Provide the [x, y] coordinate of the cell's center where the given text is located.  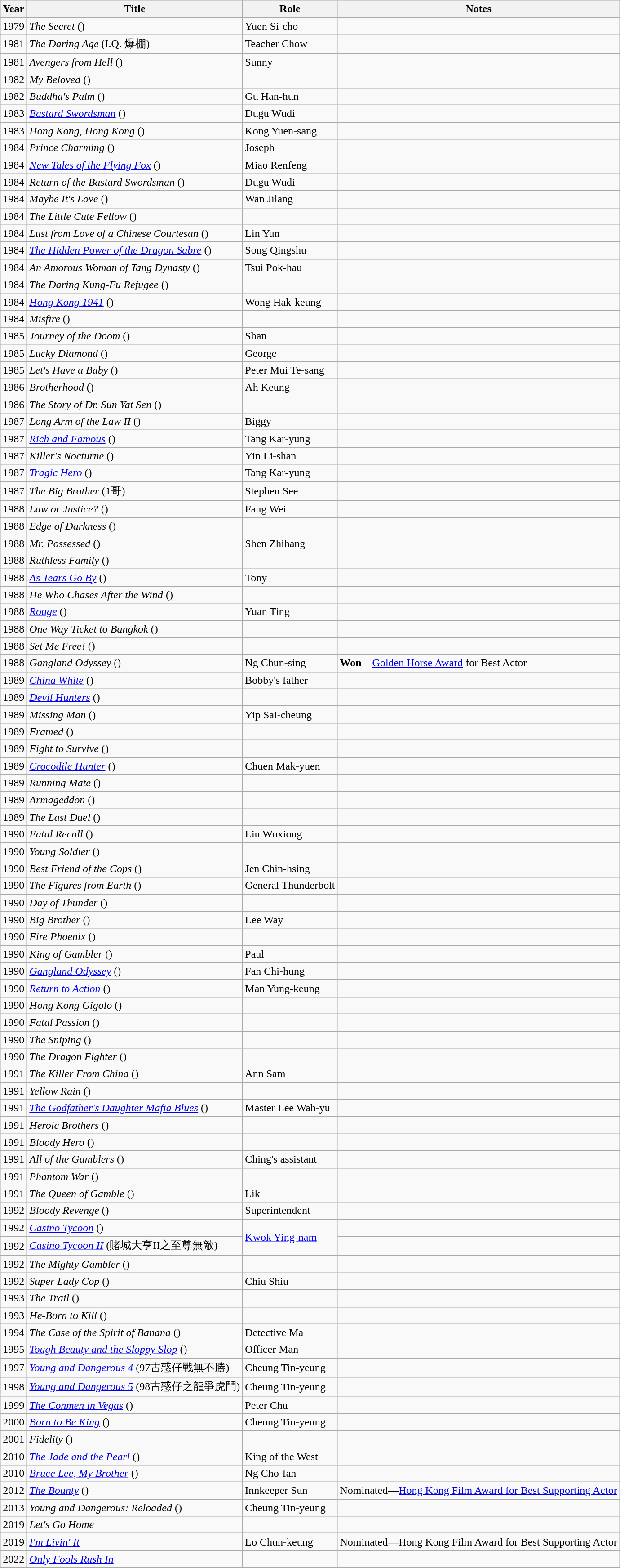
Chiu Shiu [290, 1281]
Shan [290, 336]
The Trail () [135, 1298]
Yuen Si-cho [290, 26]
Sunny [290, 62]
Master Lee Wah-yu [290, 1108]
1998 [13, 1387]
Yip Sai-cheung [290, 714]
1995 [13, 1350]
Misfire () [135, 319]
Officer Man [290, 1350]
Role [290, 9]
Casino Tycoon II (賭城大亨II之至尊無敵) [135, 1246]
The Little Cute Fellow () [135, 216]
Journey of the Doom () [135, 336]
The Godfather's Daughter Mafia Blues () [135, 1108]
China White () [135, 680]
1999 [13, 1405]
Miao Renfeng [290, 165]
The Secret () [135, 26]
Maybe It's Love () [135, 199]
Return to Action () [135, 988]
Yellow Rain () [135, 1091]
Ah Keung [290, 388]
Framed () [135, 731]
Peter Chu [290, 1405]
The Hidden Power of the Dragon Sabre () [135, 250]
Missing Man () [135, 714]
Let's Have a Baby () [135, 370]
George [290, 353]
Law or Justice? () [135, 509]
Jen Chin-hsing [290, 869]
Ruthless Family () [135, 561]
Mr. Possessed () [135, 543]
I'm Livin' It [135, 1542]
Title [135, 9]
Avengers from Hell () [135, 62]
Lucky Diamond () [135, 353]
Long Arm of the Law II () [135, 422]
Song Qingshu [290, 250]
Running Mate () [135, 783]
Killer's Nocturne () [135, 456]
2022 [13, 1559]
King of the West [290, 1456]
Lo Chun-keung [290, 1542]
Tony [290, 578]
The Killer From China () [135, 1074]
Best Friend of the Cops () [135, 869]
As Tears Go By () [135, 578]
Yin Li-shan [290, 456]
Fidelity () [135, 1439]
Day of Thunder () [135, 903]
Kwok Ying-nam [290, 1237]
Rouge () [135, 612]
The Bounty () [135, 1491]
Teacher Chow [290, 44]
Stephen See [290, 491]
Bloody Hero () [135, 1142]
Edge of Darkness () [135, 526]
The Conmen in Vegas () [135, 1405]
Let's Go Home [135, 1525]
Fatal Recall () [135, 834]
My Beloved () [135, 80]
Ann Sam [290, 1074]
Crocodile Hunter () [135, 766]
Lee Way [290, 920]
Yuan Ting [290, 612]
2000 [13, 1422]
Bloody Revenge () [135, 1211]
Fire Phoenix () [135, 937]
Tough Beauty and the Sloppy Slop () [135, 1350]
Ng Chun-sing [290, 663]
The Big Brother (1哥) [135, 491]
Ng Cho-fan [290, 1474]
Prince Charming () [135, 148]
Buddha's Palm () [135, 97]
An Amorous Woman of Tang Dynasty () [135, 267]
1994 [13, 1332]
All of the Gamblers () [135, 1159]
1979 [13, 26]
Rich and Famous () [135, 439]
Bruce Lee, My Brother () [135, 1474]
He Who Chases After the Wind () [135, 595]
Lust from Love of a Chinese Courtesan () [135, 233]
Gu Han-hun [290, 97]
Fan Chi-hung [290, 971]
Young and Dangerous: Reloaded () [135, 1508]
Tragic Hero () [135, 473]
Man Yung-keung [290, 988]
Big Brother () [135, 920]
The Dragon Fighter () [135, 1057]
The Queen of Gamble () [135, 1194]
Lin Yun [290, 233]
Paul [290, 954]
1997 [13, 1368]
Peter Mui Te-sang [290, 370]
Notes [478, 9]
Joseph [290, 148]
Armageddon () [135, 800]
Innkeeper Sun [290, 1491]
Detective Ma [290, 1332]
Hong Kong 1941 () [135, 302]
Heroic Brothers () [135, 1125]
Biggy [290, 422]
Young and Dangerous 4 (97古惑仔戰無不勝) [135, 1368]
The Daring Age (I.Q. 爆棚) [135, 44]
Bastard Swordsman () [135, 114]
Fatal Passion () [135, 1022]
Casino Tycoon () [135, 1228]
Born to Be King () [135, 1422]
King of Gambler () [135, 954]
Shen Zhihang [290, 543]
2012 [13, 1491]
The Case of the Spirit of Banana () [135, 1332]
The Mighty Gambler () [135, 1264]
General Thunderbolt [290, 886]
Liu Wuxiong [290, 834]
The Sniping () [135, 1040]
Bobby's father [290, 680]
Fang Wei [290, 509]
Wan Jilang [290, 199]
Ching's assistant [290, 1159]
Chuen Mak-yuen [290, 766]
Young Soldier () [135, 851]
Young and Dangerous 5 (98古惑仔之龍爭虎鬥) [135, 1387]
Return of the Bastard Swordsman () [135, 182]
Fight to Survive () [135, 748]
Year [13, 9]
The Last Duel () [135, 817]
2001 [13, 1439]
The Story of Dr. Sun Yat Sen () [135, 405]
Hong Kong Gigolo () [135, 1005]
The Figures from Earth () [135, 886]
Tsui Pok-hau [290, 267]
Lik [290, 1194]
Won—Golden Horse Award for Best Actor [478, 663]
Phantom War () [135, 1176]
The Daring Kung-Fu Refugee () [135, 285]
Devil Hunters () [135, 697]
He-Born to Kill () [135, 1315]
Kong Yuen-sang [290, 131]
Hong Kong, Hong Kong () [135, 131]
2013 [13, 1508]
Brotherhood () [135, 388]
New Tales of the Flying Fox () [135, 165]
The Jade and the Pearl () [135, 1456]
Only Fools Rush In [135, 1559]
Superintendent [290, 1211]
Super Lady Cop () [135, 1281]
Set Me Free! () [135, 646]
Wong Hak-keung [290, 302]
One Way Ticket to Bangkok () [135, 629]
